Provide the (x, y) coordinate of the cell's center where the given text is located.  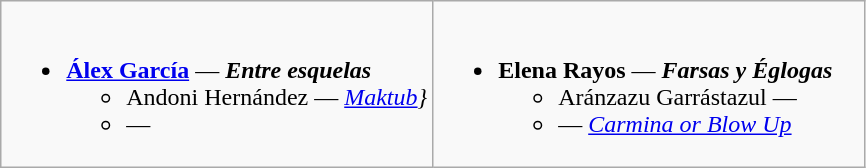
Álex García — Entre esquelasAndoni Hernández — Maktub} — (217, 84)
Elena Rayos — Farsas y ÉglogasAránzazu Garrástazul — — Carmina or Blow Up (649, 84)
